Identify which cell holds the provided text, then report its [X, Y] central coordinate. 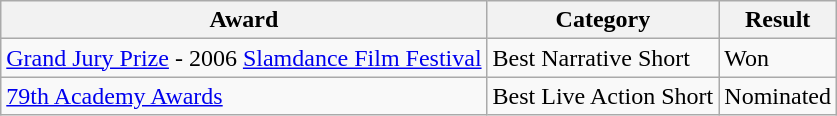
Category [603, 20]
Best Live Action Short [603, 96]
Won [778, 58]
Grand Jury Prize - 2006 Slamdance Film Festival [244, 58]
Nominated [778, 96]
Result [778, 20]
Award [244, 20]
79th Academy Awards [244, 96]
Best Narrative Short [603, 58]
